Return the (X, Y) coordinate for the center point of the cell that contains the specified text.  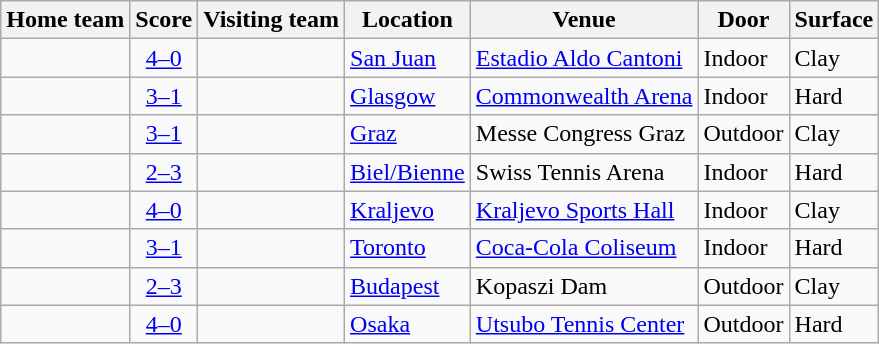
San Juan (408, 58)
Kraljevo Sports Hall (584, 210)
Messe Congress Graz (584, 134)
Glasgow (408, 96)
Osaka (408, 324)
Swiss Tennis Arena (584, 172)
Visiting team (272, 20)
Surface (834, 20)
Kraljevo (408, 210)
Toronto (408, 248)
Biel/Bienne (408, 172)
Coca-Cola Coliseum (584, 248)
Location (408, 20)
Venue (584, 20)
Graz (408, 134)
Home team (66, 20)
Budapest (408, 286)
Utsubo Tennis Center (584, 324)
Kopaszi Dam (584, 286)
Score (164, 20)
Estadio Aldo Cantoni (584, 58)
Door (744, 20)
Commonwealth Arena (584, 96)
